Locate the cell with the specified text and output its [X, Y] center coordinate. 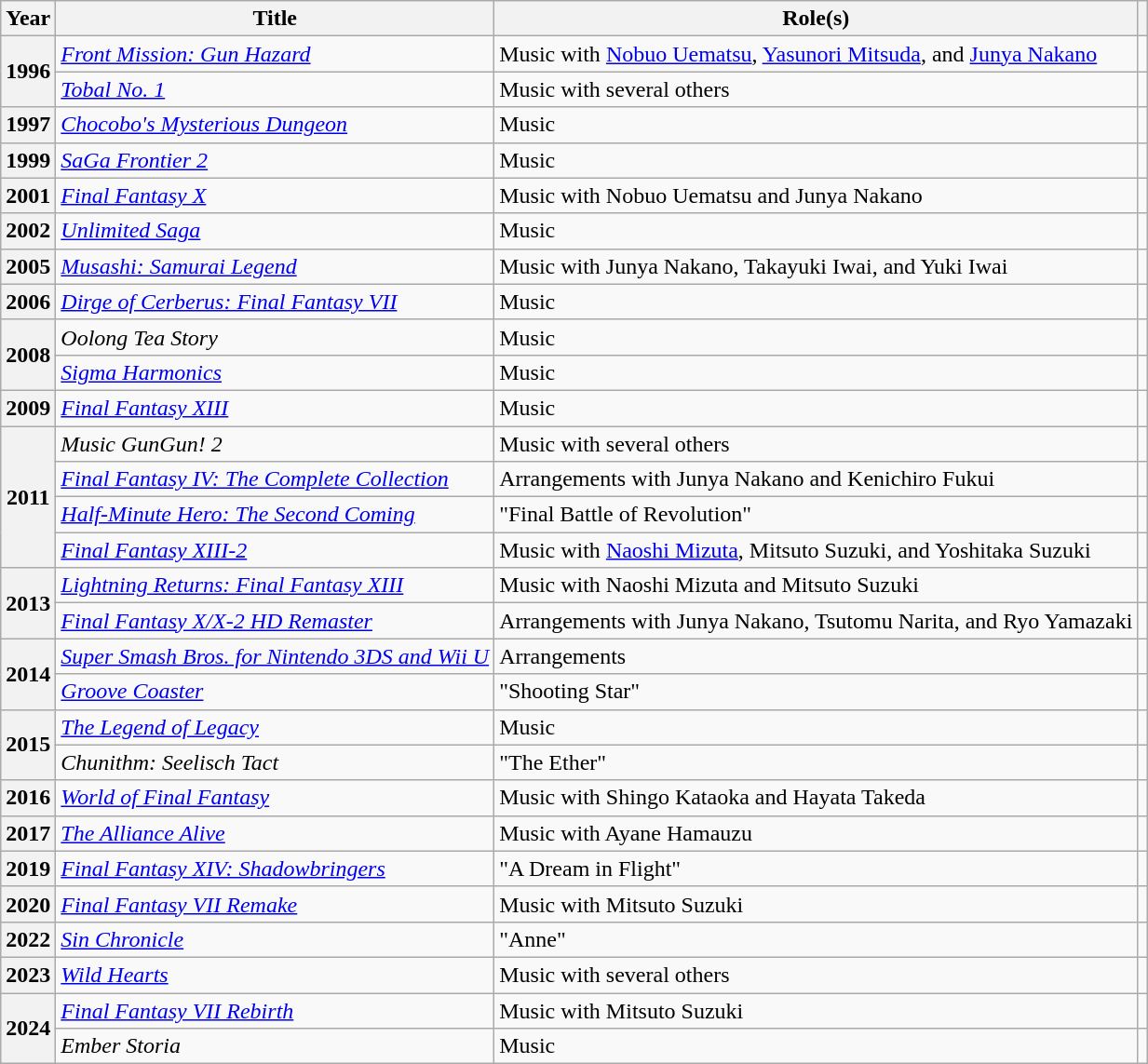
2006 [28, 302]
Musashi: Samurai Legend [276, 266]
Final Fantasy VII Remake [276, 904]
World of Final Fantasy [276, 798]
Front Mission: Gun Hazard [276, 54]
Half-Minute Hero: The Second Coming [276, 515]
The Legend of Legacy [276, 727]
2019 [28, 869]
Unlimited Saga [276, 231]
2014 [28, 674]
Final Fantasy XIV: Shadowbringers [276, 869]
Final Fantasy XIII [276, 408]
Tobal No. 1 [276, 89]
1997 [28, 125]
Music with Ayane Hamauzu [816, 833]
Chunithm: Seelisch Tact [276, 762]
Dirge of Cerberus: Final Fantasy VII [276, 302]
"Final Battle of Revolution" [816, 515]
"Anne" [816, 939]
Title [276, 19]
Lightning Returns: Final Fantasy XIII [276, 586]
"The Ether" [816, 762]
SaGa Frontier 2 [276, 160]
Year [28, 19]
Oolong Tea Story [276, 337]
Groove Coaster [276, 692]
Role(s) [816, 19]
2022 [28, 939]
Arrangements with Junya Nakano, Tsutomu Narita, and Ryo Yamazaki [816, 621]
1999 [28, 160]
Arrangements with Junya Nakano and Kenichiro Fukui [816, 479]
2011 [28, 497]
2024 [28, 1028]
Music GunGun! 2 [276, 444]
Final Fantasy IV: The Complete Collection [276, 479]
Music with Naoshi Mizuta, Mitsuto Suzuki, and Yoshitaka Suzuki [816, 550]
2009 [28, 408]
Final Fantasy X/X-2 HD Remaster [276, 621]
2015 [28, 745]
2020 [28, 904]
Final Fantasy XIII-2 [276, 550]
Sin Chronicle [276, 939]
2023 [28, 975]
Arrangements [816, 656]
The Alliance Alive [276, 833]
Music with Naoshi Mizuta and Mitsuto Suzuki [816, 586]
Wild Hearts [276, 975]
Music with Shingo Kataoka and Hayata Takeda [816, 798]
2001 [28, 195]
2005 [28, 266]
2013 [28, 603]
Music with Junya Nakano, Takayuki Iwai, and Yuki Iwai [816, 266]
Sigma Harmonics [276, 372]
"Shooting Star" [816, 692]
2008 [28, 355]
Music with Nobuo Uematsu, Yasunori Mitsuda, and Junya Nakano [816, 54]
Super Smash Bros. for Nintendo 3DS and Wii U [276, 656]
1996 [28, 72]
2017 [28, 833]
2016 [28, 798]
"A Dream in Flight" [816, 869]
Chocobo's Mysterious Dungeon [276, 125]
Final Fantasy X [276, 195]
Ember Storia [276, 1046]
2002 [28, 231]
Music with Nobuo Uematsu and Junya Nakano [816, 195]
Final Fantasy VII Rebirth [276, 1010]
